Pinpoint the cell where the given text exists, returning its (x, y) midpoint coordinate. 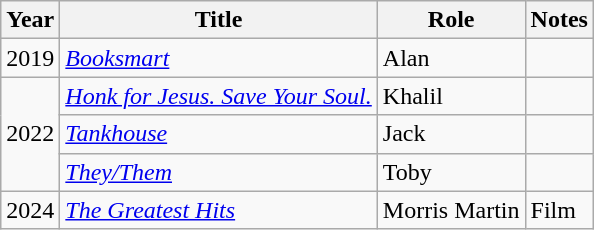
Toby (451, 172)
The Greatest Hits (219, 210)
2022 (30, 134)
Tankhouse (219, 134)
Morris Martin (451, 210)
Khalil (451, 96)
Jack (451, 134)
2019 (30, 58)
Notes (559, 20)
Role (451, 20)
Honk for Jesus. Save Your Soul. (219, 96)
Year (30, 20)
Booksmart (219, 58)
Film (559, 210)
They/Them (219, 172)
Alan (451, 58)
2024 (30, 210)
Title (219, 20)
